For the text-containing cell, return its midpoint in [x, y] coordinate format. 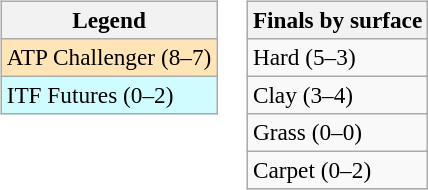
Grass (0–0) [337, 133]
Clay (3–4) [337, 95]
ITF Futures (0–2) [108, 95]
ATP Challenger (8–7) [108, 57]
Legend [108, 20]
Hard (5–3) [337, 57]
Carpet (0–2) [337, 171]
Finals by surface [337, 20]
